Return the [x, y] coordinate for the center point of the cell that contains the specified text.  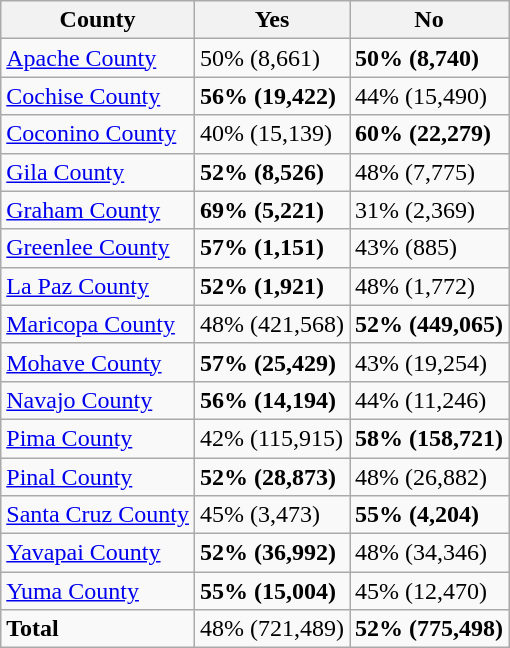
44% (15,490) [430, 96]
52% (775,498) [430, 629]
Graham County [98, 210]
Mohave County [98, 362]
57% (25,429) [272, 362]
44% (11,246) [430, 400]
58% (158,721) [430, 438]
Cochise County [98, 96]
50% (8,661) [272, 58]
County [98, 20]
50% (8,740) [430, 58]
57% (1,151) [272, 248]
52% (28,873) [272, 477]
56% (19,422) [272, 96]
52% (36,992) [272, 553]
31% (2,369) [430, 210]
Yavapai County [98, 553]
Santa Cruz County [98, 515]
No [430, 20]
43% (19,254) [430, 362]
48% (1,772) [430, 286]
Gila County [98, 172]
Pinal County [98, 477]
52% (8,526) [272, 172]
Yuma County [98, 591]
60% (22,279) [430, 134]
48% (26,882) [430, 477]
48% (7,775) [430, 172]
Apache County [98, 58]
Greenlee County [98, 248]
69% (5,221) [272, 210]
40% (15,139) [272, 134]
52% (449,065) [430, 324]
45% (3,473) [272, 515]
Pima County [98, 438]
Coconino County [98, 134]
48% (421,568) [272, 324]
48% (34,346) [430, 553]
52% (1,921) [272, 286]
55% (15,004) [272, 591]
Total [98, 629]
La Paz County [98, 286]
45% (12,470) [430, 591]
56% (14,194) [272, 400]
42% (115,915) [272, 438]
55% (4,204) [430, 515]
43% (885) [430, 248]
Maricopa County [98, 324]
Navajo County [98, 400]
48% (721,489) [272, 629]
Yes [272, 20]
